Locate the cell with the specified text and output its [x, y] center coordinate. 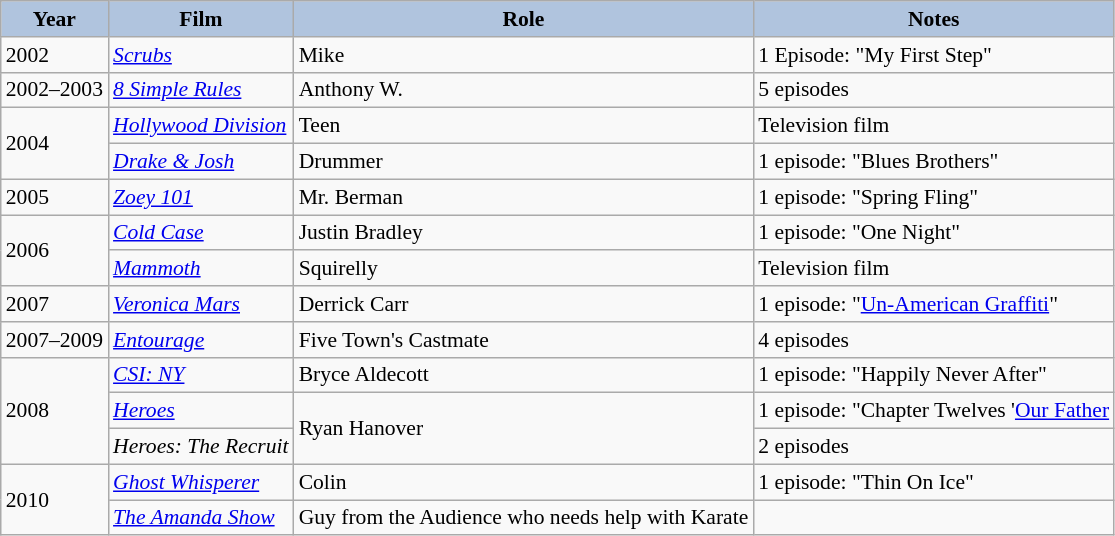
1 episode: "Happily Never After" [934, 375]
Five Town's Castmate [524, 340]
4 episodes [934, 340]
2002 [54, 55]
Colin [524, 482]
2 episodes [934, 447]
2006 [54, 250]
Heroes: The Recruit [201, 447]
The Amanda Show [201, 518]
2005 [54, 197]
Hollywood Division [201, 126]
Drake & Josh [201, 162]
Anthony W. [524, 90]
Veronica Mars [201, 304]
Bryce Aldecott [524, 375]
Zoey 101 [201, 197]
CSI: NY [201, 375]
Role [524, 19]
1 episode: "Un-American Graffiti" [934, 304]
2008 [54, 410]
Ghost Whisperer [201, 482]
Heroes [201, 411]
2010 [54, 500]
Year [54, 19]
2002–2003 [54, 90]
Mike [524, 55]
1 Episode: "My First Step" [934, 55]
1 episode: "Blues Brothers" [934, 162]
Notes [934, 19]
2004 [54, 144]
1 episode: "Thin On Ice" [934, 482]
Justin Bradley [524, 233]
8 Simple Rules [201, 90]
Cold Case [201, 233]
2007–2009 [54, 340]
1 episode: "Spring Fling" [934, 197]
Mammoth [201, 269]
Teen [524, 126]
2007 [54, 304]
5 episodes [934, 90]
1 episode: "Chapter Twelves 'Our Father [934, 411]
Mr. Berman [524, 197]
Scrubs [201, 55]
1 episode: "One Night" [934, 233]
Derrick Carr [524, 304]
Guy from the Audience who needs help with Karate [524, 518]
Squirelly [524, 269]
Drummer [524, 162]
Entourage [201, 340]
Film [201, 19]
Ryan Hanover [524, 428]
